Determine the (x, y) coordinate at the center of the cell enclosing the given text.  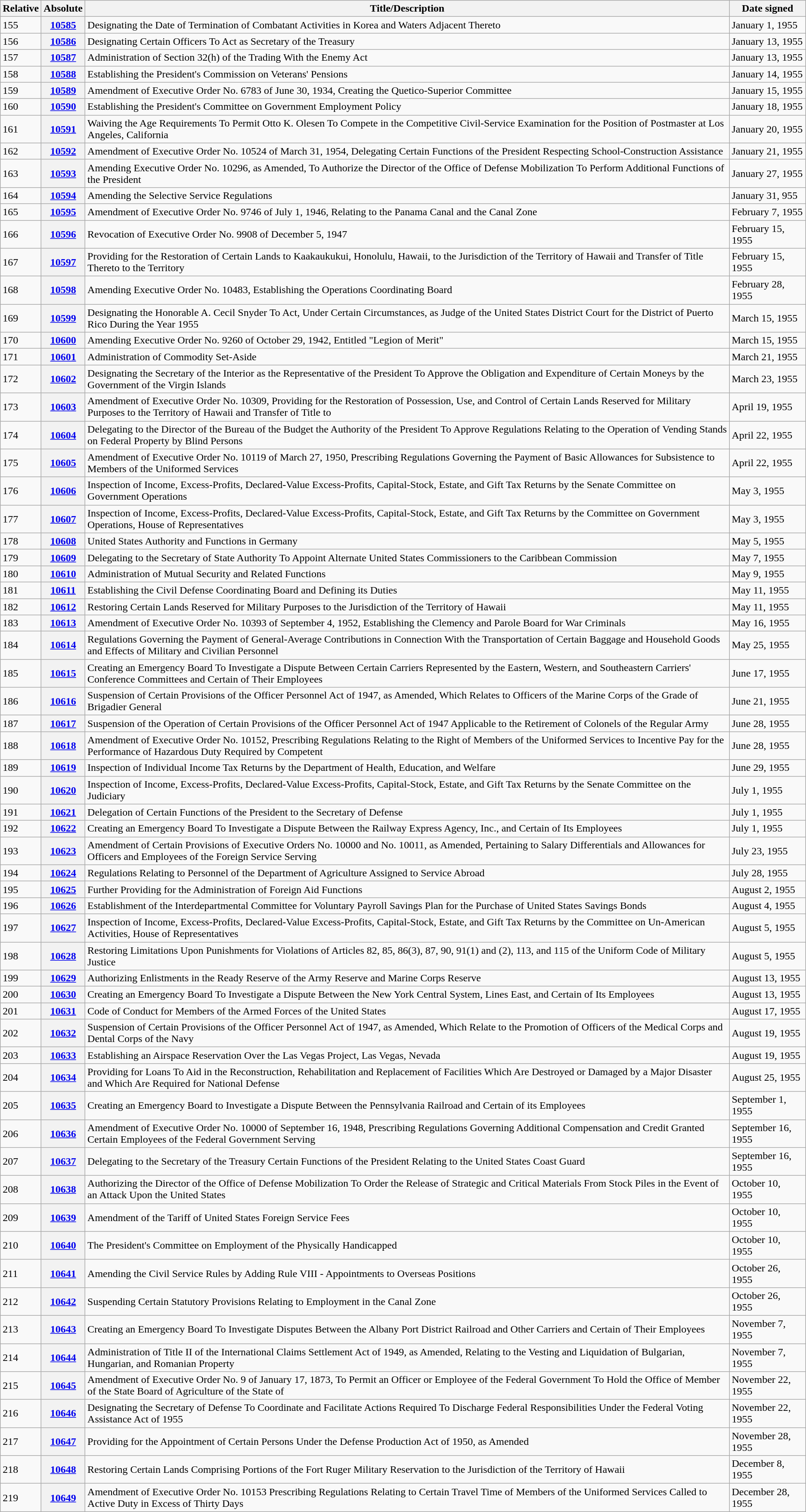
10610 (63, 574)
210 (21, 1246)
August 2, 1955 (767, 889)
10611 (63, 590)
Designating the Date of Termination of Combatant Activities in Korea and Waters Adjacent Thereto (407, 25)
August 17, 1955 (767, 1011)
162 (21, 151)
10617 (63, 724)
10589 (63, 90)
168 (21, 290)
187 (21, 724)
10599 (63, 318)
182 (21, 606)
Amendment of Executive Order No. 9746 of July 1, 1946, Relating to the Panama Canal and the Canal Zone (407, 212)
Creating an Emergency Board to Investigate a Dispute Between the Pennsylvania Railroad and Certain of its Employees (407, 1105)
Inspection of Individual Income Tax Returns by the Department of Health, Education, and Welfare (407, 768)
January 14, 1955 (767, 74)
197 (21, 928)
10590 (63, 107)
202 (21, 1033)
10588 (63, 74)
10591 (63, 129)
10626 (63, 906)
10641 (63, 1273)
209 (21, 1217)
208 (21, 1190)
Administration of Commodity Set-Aside (407, 357)
January 21, 1955 (767, 151)
214 (21, 1357)
10634 (63, 1078)
Revocation of Executive Order No. 9908 of December 5, 1947 (407, 234)
183 (21, 623)
Relative (21, 9)
January 1, 1955 (767, 25)
157 (21, 58)
Establishing the President's Commission on Veterans' Pensions (407, 74)
181 (21, 590)
10643 (63, 1329)
211 (21, 1273)
Restoring Certain Lands Comprising Portions of the Fort Ruger Military Reservation to the Jurisdiction of the Territory of Hawaii (407, 1469)
Suspension of the Operation of Certain Provisions of the Officer Personnel Act of 1947 Applicable to the Retirement of Colonels of the Regular Army (407, 724)
Regulations Relating to Personnel of the Department of Agriculture Assigned to Service Abroad (407, 873)
Delegating to the Secretary of the Treasury Certain Functions of the President Relating to the United States Coast Guard (407, 1161)
158 (21, 74)
March 23, 1955 (767, 379)
196 (21, 906)
163 (21, 173)
Delegation of Certain Functions of the President to the Secretary of Defense (407, 812)
January 18, 1955 (767, 107)
June 17, 1955 (767, 673)
10647 (63, 1442)
10607 (63, 519)
Establishing an Airspace Reservation Over the Las Vegas Project, Las Vegas, Nevada (407, 1055)
10636 (63, 1134)
216 (21, 1413)
201 (21, 1011)
10616 (63, 702)
10645 (63, 1386)
10625 (63, 889)
10586 (63, 41)
April 19, 1955 (767, 407)
180 (21, 574)
10592 (63, 151)
10624 (63, 873)
Suspending Certain Statutory Provisions Relating to Employment in the Canal Zone (407, 1302)
10601 (63, 357)
Administration of Mutual Security and Related Functions (407, 574)
161 (21, 129)
10608 (63, 541)
190 (21, 790)
172 (21, 379)
10614 (63, 646)
Delegating to the Secretary of State Authority To Appoint Alternate United States Commissioners to the Caribbean Commission (407, 557)
10630 (63, 995)
Restoring Certain Lands Reserved for Military Purposes to the Jurisdiction of the Territory of Hawaii (407, 606)
June 21, 1955 (767, 702)
10603 (63, 407)
Providing for the Appointment of Certain Persons Under the Defense Production Act of 1950, as Amended (407, 1442)
February 7, 1955 (767, 212)
Amending Executive Order No. 10483, Establishing the Operations Coordinating Board (407, 290)
169 (21, 318)
170 (21, 340)
188 (21, 745)
204 (21, 1078)
167 (21, 263)
10613 (63, 623)
10648 (63, 1469)
185 (21, 673)
January 20, 1955 (767, 129)
Establishing the President's Committee on Government Employment Policy (407, 107)
173 (21, 407)
10595 (63, 212)
10649 (63, 1498)
Further Providing for the Administration of Foreign Aid Functions (407, 889)
May 9, 1955 (767, 574)
217 (21, 1442)
Establishing the Civil Defense Coordinating Board and Defining its Duties (407, 590)
United States Authority and Functions in Germany (407, 541)
10609 (63, 557)
Absolute (63, 9)
193 (21, 850)
Designating Certain Officers To Act as Secretary of the Treasury (407, 41)
192 (21, 829)
10585 (63, 25)
195 (21, 889)
10631 (63, 1011)
10594 (63, 195)
Amendment of Executive Order No. 10393 of September 4, 1952, Establishing the Clemency and Parole Board for War Criminals (407, 623)
July 23, 1955 (767, 850)
10593 (63, 173)
May 25, 1955 (767, 646)
Creating an Emergency Board To Investigate a Dispute Between the New York Central System, Lines East, and Certain of Its Employees (407, 995)
206 (21, 1134)
Amendment of Executive Order No. 6783 of June 30, 1934, Creating the Quetico-Superior Committee (407, 90)
Date signed (767, 9)
10587 (63, 58)
160 (21, 107)
191 (21, 812)
10639 (63, 1217)
May 7, 1955 (767, 557)
December 28, 1955 (767, 1498)
September 1, 1955 (767, 1105)
Administration of Section 32(h) of the Trading With the Enemy Act (407, 58)
Title/Description (407, 9)
10623 (63, 850)
10620 (63, 790)
174 (21, 435)
January 31, 955 (767, 195)
10600 (63, 340)
155 (21, 25)
10606 (63, 491)
10646 (63, 1413)
February 28, 1955 (767, 290)
10621 (63, 812)
10605 (63, 463)
Amending the Civil Service Rules by Adding Rule VIII - Appointments to Overseas Positions (407, 1273)
212 (21, 1302)
213 (21, 1329)
10638 (63, 1190)
May 5, 1955 (767, 541)
10629 (63, 978)
March 21, 1955 (767, 357)
Establishment of the Interdepartmental Committee for Voluntary Payroll Savings Plan for the Purchase of United States Savings Bonds (407, 906)
10635 (63, 1105)
November 28, 1955 (767, 1442)
May 16, 1955 (767, 623)
177 (21, 519)
171 (21, 357)
10628 (63, 955)
207 (21, 1161)
Amendment of Executive Order No. 10524 of March 31, 1954, Delegating Certain Functions of the President Respecting School-Construction Assistance (407, 151)
Amendment of the Tariff of United States Foreign Service Fees (407, 1217)
10633 (63, 1055)
184 (21, 646)
10597 (63, 263)
10596 (63, 234)
Amending the Selective Service Regulations (407, 195)
10637 (63, 1161)
August 25, 1955 (767, 1078)
10622 (63, 829)
10615 (63, 673)
10642 (63, 1302)
199 (21, 978)
205 (21, 1105)
164 (21, 195)
215 (21, 1386)
156 (21, 41)
194 (21, 873)
10632 (63, 1033)
January 15, 1955 (767, 90)
186 (21, 702)
10618 (63, 745)
Code of Conduct for Members of the Armed Forces of the United States (407, 1011)
165 (21, 212)
Amending Executive Order No. 9260 of October 29, 1942, Entitled "Legion of Merit" (407, 340)
10644 (63, 1357)
10602 (63, 379)
10604 (63, 435)
10640 (63, 1246)
176 (21, 491)
198 (21, 955)
179 (21, 557)
159 (21, 90)
218 (21, 1469)
Creating an Emergency Board To Investigate a Dispute Between the Railway Express Agency, Inc., and Certain of Its Employees (407, 829)
219 (21, 1498)
August 4, 1955 (767, 906)
178 (21, 541)
175 (21, 463)
June 29, 1955 (767, 768)
166 (21, 234)
Authorizing Enlistments in the Ready Reserve of the Army Reserve and Marine Corps Reserve (407, 978)
December 8, 1955 (767, 1469)
July 28, 1955 (767, 873)
10627 (63, 928)
10612 (63, 606)
200 (21, 995)
January 27, 1955 (767, 173)
The President's Committee on Employment of the Physically Handicapped (407, 1246)
10598 (63, 290)
Creating an Emergency Board To Investigate Disputes Between the Albany Port District Railroad and Other Carriers and Certain of Their Employees (407, 1329)
189 (21, 768)
10619 (63, 768)
203 (21, 1055)
